Pinpoint the cell where the given text exists, returning its [x, y] midpoint coordinate. 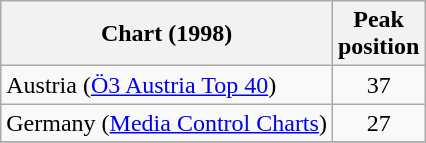
Germany (Media Control Charts) [167, 123]
27 [378, 123]
Peakposition [378, 34]
Austria (Ö3 Austria Top 40) [167, 85]
37 [378, 85]
Chart (1998) [167, 34]
